From the cell containing the given text, extract its center point as (X, Y) coordinate. 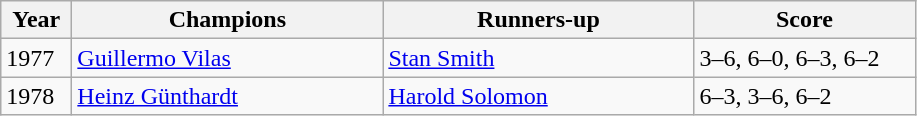
Year (36, 20)
3–6, 6–0, 6–3, 6–2 (804, 58)
Score (804, 20)
6–3, 3–6, 6–2 (804, 96)
Harold Solomon (538, 96)
Runners-up (538, 20)
1977 (36, 58)
1978 (36, 96)
Heinz Günthardt (228, 96)
Champions (228, 20)
Stan Smith (538, 58)
Guillermo Vilas (228, 58)
